Provide the (X, Y) coordinate of the cell's center where the given text is located.  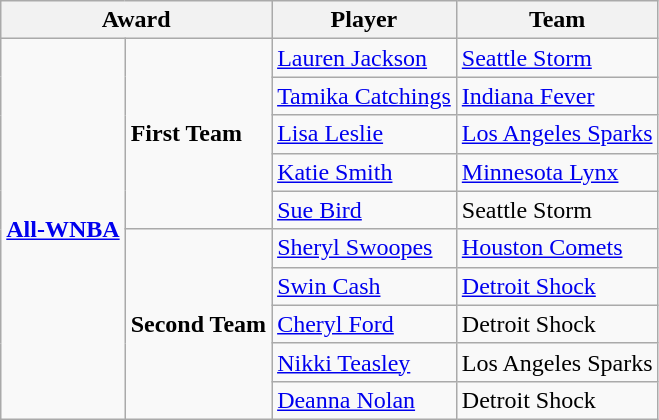
Player (364, 20)
Indiana Fever (557, 96)
Tamika Catchings (364, 96)
Nikki Teasley (364, 362)
Cheryl Ford (364, 324)
First Team (198, 134)
Sue Bird (364, 210)
Houston Comets (557, 248)
Minnesota Lynx (557, 172)
Lisa Leslie (364, 134)
Katie Smith (364, 172)
Award (136, 20)
Team (557, 20)
Lauren Jackson (364, 58)
Second Team (198, 324)
All-WNBA (63, 230)
Swin Cash (364, 286)
Deanna Nolan (364, 400)
Sheryl Swoopes (364, 248)
